Capture the cell that displays the provided text and extract its [x, y] central coordinate. 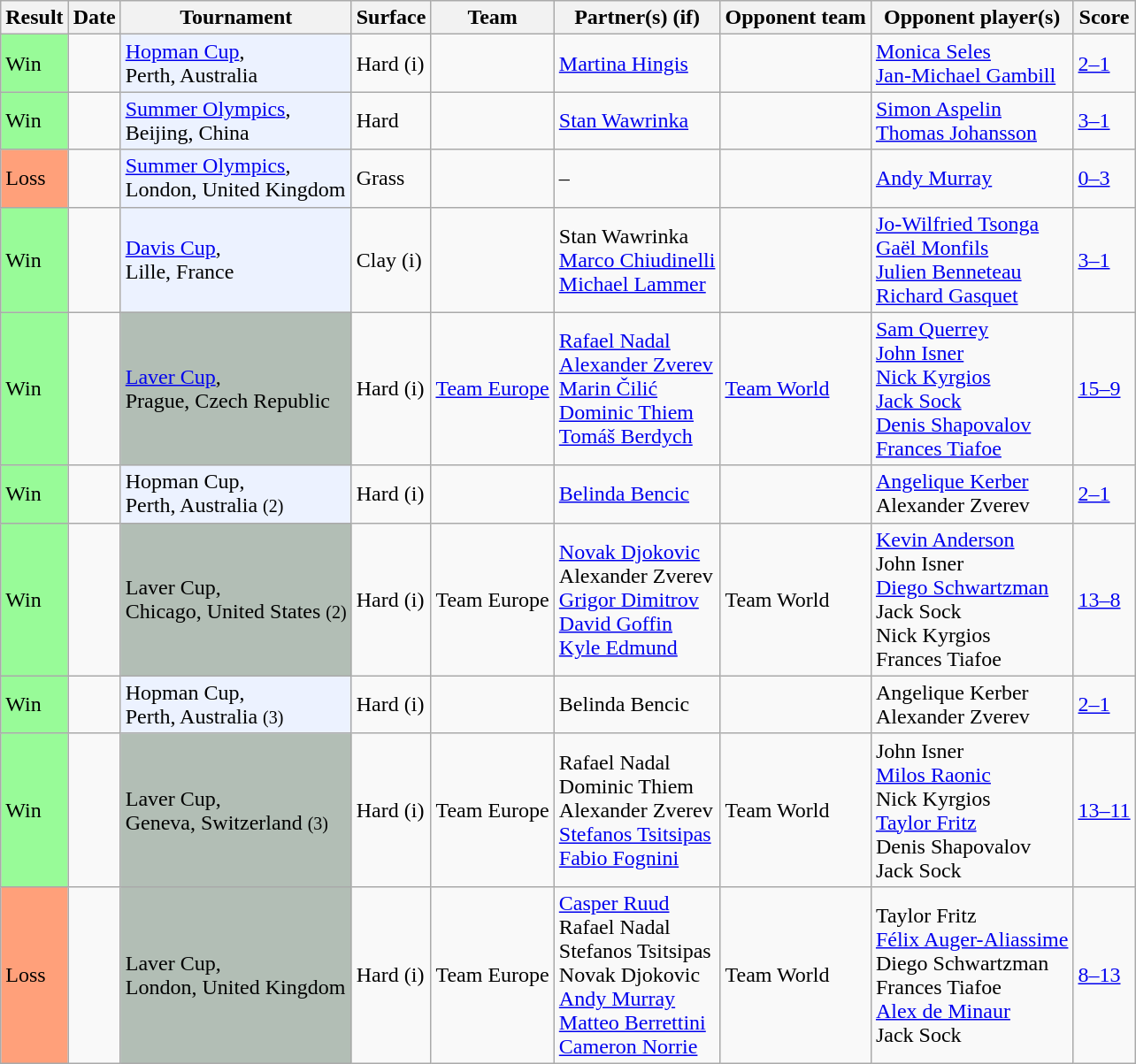
Date [94, 18]
Taylor FritzFélix Auger-AliassimeDiego SchwartzmanFrances TiafoeAlex de MinaurJack Sock [971, 975]
– [637, 179]
0–3 [1104, 179]
Rafael NadalAlexander ZverevMarin ČilićDominic ThiemTomáš Berdych [637, 389]
John IsnerMilos RaonicNick KyrgiosTaylor FritzDenis ShapovalovJack Sock [971, 810]
Laver Cup, Geneva, Switzerland (3) [235, 810]
Hard [391, 120]
8–13 [1104, 975]
Opponent player(s) [971, 18]
Stan WawrinkaMarco ChiudinelliMichael Lammer [637, 260]
Martina Hingis [637, 64]
Novak DjokovicAlexander ZverevGrigor DimitrovDavid GoffinKyle Edmund [637, 600]
Grass [391, 179]
Sam QuerreyJohn IsnerNick KyrgiosJack SockDenis ShapovalovFrances Tiafoe [971, 389]
Davis Cup, Lille, France [235, 260]
Clay (i) [391, 260]
Hopman Cup, Perth, Australia (3) [235, 704]
Laver Cup, Prague, Czech Republic [235, 389]
Tournament [235, 18]
Laver Cup, London, United Kingdom [235, 975]
Score [1104, 18]
Hopman Cup, Perth, Australia [235, 64]
15–9 [1104, 389]
Team [492, 18]
Laver Cup, Chicago, United States (2) [235, 600]
Hopman Cup, Perth, Australia (2) [235, 494]
Summer Olympics, London, United Kingdom [235, 179]
Andy Murray [971, 179]
13–11 [1104, 810]
Rafael NadalDominic ThiemAlexander ZverevStefanos TsitsipasFabio Fognini [637, 810]
Casper RuudRafael NadalStefanos TsitsipasNovak DjokovicAndy MurrayMatteo BerrettiniCameron Norrie [637, 975]
Stan Wawrinka [637, 120]
Monica SelesJan-Michael Gambill [971, 64]
Result [35, 18]
Summer Olympics, Beijing, China [235, 120]
13–8 [1104, 600]
Kevin AndersonJohn IsnerDiego SchwartzmanJack SockNick KyrgiosFrances Tiafoe [971, 600]
Jo-Wilfried TsongaGaël MonfilsJulien BenneteauRichard Gasquet [971, 260]
Surface [391, 18]
Partner(s) (if) [637, 18]
Opponent team [795, 18]
Simon AspelinThomas Johansson [971, 120]
